Scan for the cell matching the given text and deliver its (X, Y) coordinate at center. 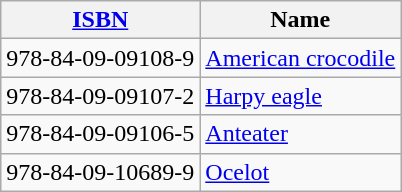
Name (300, 20)
Anteater (300, 134)
American crocodile (300, 58)
Ocelot (300, 172)
Harpy eagle (300, 96)
ISBN (100, 20)
978-84-09-09108-9 (100, 58)
978-84-09-10689-9 (100, 172)
978-84-09-09106-5 (100, 134)
978-84-09-09107-2 (100, 96)
